Extract the [x, y] coordinate from the center of the cell holding the provided text.  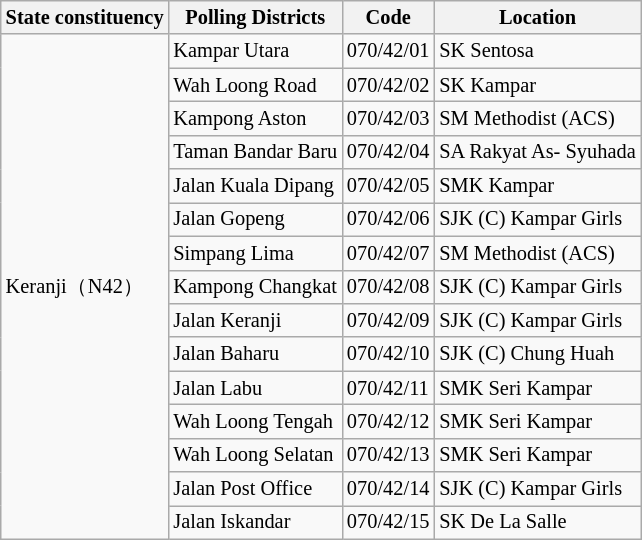
Code [388, 17]
State constituency [85, 17]
Jalan Gopeng [255, 219]
Kampar Utara [255, 51]
Jalan Kuala Dipang [255, 186]
070/42/14 [388, 489]
Wah Loong Tengah [255, 421]
SJK (C) Chung Huah [537, 354]
SA Rakyat As- Syuhada [537, 152]
070/42/06 [388, 219]
070/42/05 [388, 186]
Taman Bandar Baru [255, 152]
SK Kampar [537, 85]
Location [537, 17]
Keranji（N42） [85, 286]
Jalan Keranji [255, 320]
Jalan Labu [255, 388]
070/42/09 [388, 320]
070/42/08 [388, 287]
070/42/04 [388, 152]
Jalan Baharu [255, 354]
SK De La Salle [537, 522]
070/42/12 [388, 421]
070/42/10 [388, 354]
SK Sentosa [537, 51]
SMK Kampar [537, 186]
070/42/11 [388, 388]
Jalan Post Office [255, 489]
Kampong Aston [255, 118]
070/42/07 [388, 253]
Simpang Lima [255, 253]
070/42/15 [388, 522]
Jalan Iskandar [255, 522]
070/42/03 [388, 118]
Polling Districts [255, 17]
070/42/02 [388, 85]
070/42/01 [388, 51]
Wah Loong Road [255, 85]
Wah Loong Selatan [255, 455]
Kampong Changkat [255, 287]
070/42/13 [388, 455]
